Detect which cell encompasses the target text, then output its [x, y] center coordinate. 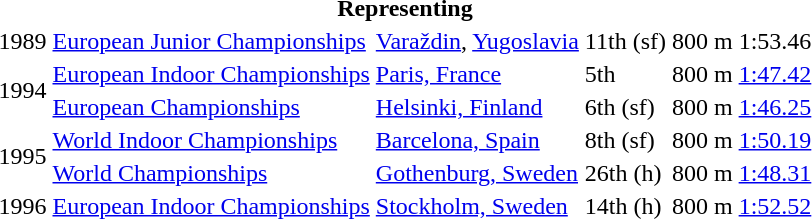
World Championships [211, 173]
Barcelona, Spain [477, 140]
Varaždin, Yugoslavia [477, 41]
European Championships [211, 107]
Paris, France [477, 74]
Helsinki, Finland [477, 107]
6th (sf) [625, 107]
World Indoor Championships [211, 140]
5th [625, 74]
8th (sf) [625, 140]
European Junior Championships [211, 41]
Gothenburg, Sweden [477, 173]
11th (sf) [625, 41]
European Indoor Championships [211, 74]
26th (h) [625, 173]
